Determine the [X, Y] coordinate at the center of the cell enclosing the given text.  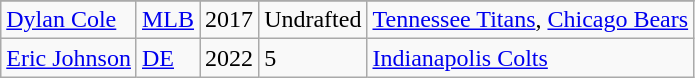
Dylan Cole [69, 20]
Undrafted [313, 20]
DE [168, 58]
Indianapolis Colts [530, 58]
MLB [168, 20]
Eric Johnson [69, 58]
Tennessee Titans, Chicago Bears [530, 20]
5 [313, 58]
2022 [230, 58]
2017 [230, 20]
